Locate the cell with the specified text and output its [x, y] center coordinate. 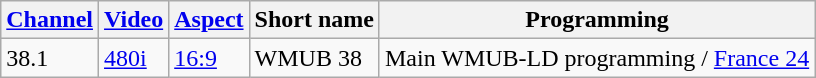
480i [134, 58]
WMUB 38 [314, 58]
Channel [50, 20]
Aspect [209, 20]
16:9 [209, 58]
Short name [314, 20]
Video [134, 20]
38.1 [50, 58]
Programming [596, 20]
Main WMUB-LD programming / France 24 [596, 58]
